Pinpoint the cell where the given text exists, returning its (x, y) midpoint coordinate. 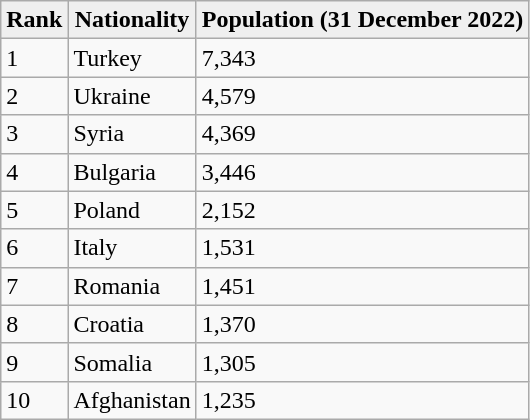
Ukraine (132, 96)
9 (34, 362)
4,579 (362, 96)
2,152 (362, 210)
Nationality (132, 20)
Rank (34, 20)
Turkey (132, 58)
7 (34, 286)
4,369 (362, 134)
Poland (132, 210)
1,531 (362, 248)
Afghanistan (132, 400)
10 (34, 400)
1 (34, 58)
Croatia (132, 324)
1,451 (362, 286)
7,343 (362, 58)
1,235 (362, 400)
Italy (132, 248)
1,370 (362, 324)
2 (34, 96)
Somalia (132, 362)
3,446 (362, 172)
1,305 (362, 362)
3 (34, 134)
4 (34, 172)
Syria (132, 134)
5 (34, 210)
Population (31 December 2022) (362, 20)
6 (34, 248)
8 (34, 324)
Bulgaria (132, 172)
Romania (132, 286)
